From the cell containing the given text, extract its center point as [x, y] coordinate. 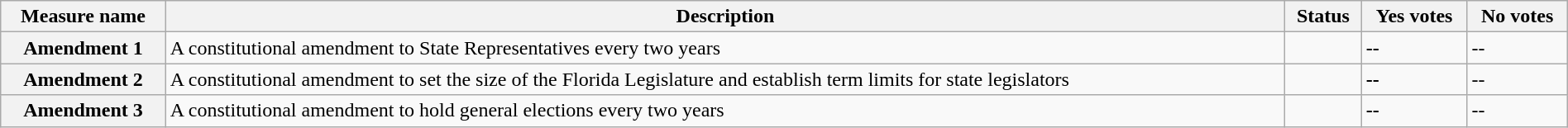
Yes votes [1414, 17]
Status [1323, 17]
Amendment 3 [84, 111]
Measure name [84, 17]
A constitutional amendment to State Representatives every two years [724, 48]
Amendment 2 [84, 79]
Amendment 1 [84, 48]
A constitutional amendment to hold general elections every two years [724, 111]
Description [724, 17]
No votes [1517, 17]
A constitutional amendment to set the size of the Florida Legislature and establish term limits for state legislators [724, 79]
